Search for the cell housing the specified text and yield its [x, y] center coordinate. 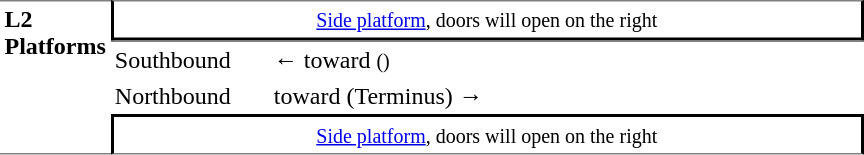
← toward () [566, 59]
toward (Terminus) → [566, 96]
Northbound [190, 96]
Southbound [190, 59]
L2Platforms [55, 77]
